Pinpoint the cell where the given text exists, returning its (x, y) midpoint coordinate. 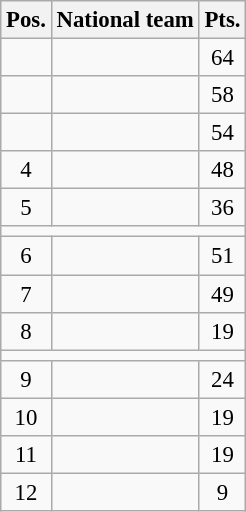
4 (26, 170)
Pts. (222, 20)
36 (222, 208)
12 (26, 492)
10 (26, 417)
51 (222, 256)
24 (222, 379)
49 (222, 294)
6 (26, 256)
64 (222, 58)
58 (222, 95)
48 (222, 170)
54 (222, 133)
5 (26, 208)
National team (125, 20)
8 (26, 331)
Pos. (26, 20)
7 (26, 294)
11 (26, 455)
